Scan for the cell matching the given text and deliver its (X, Y) coordinate at center. 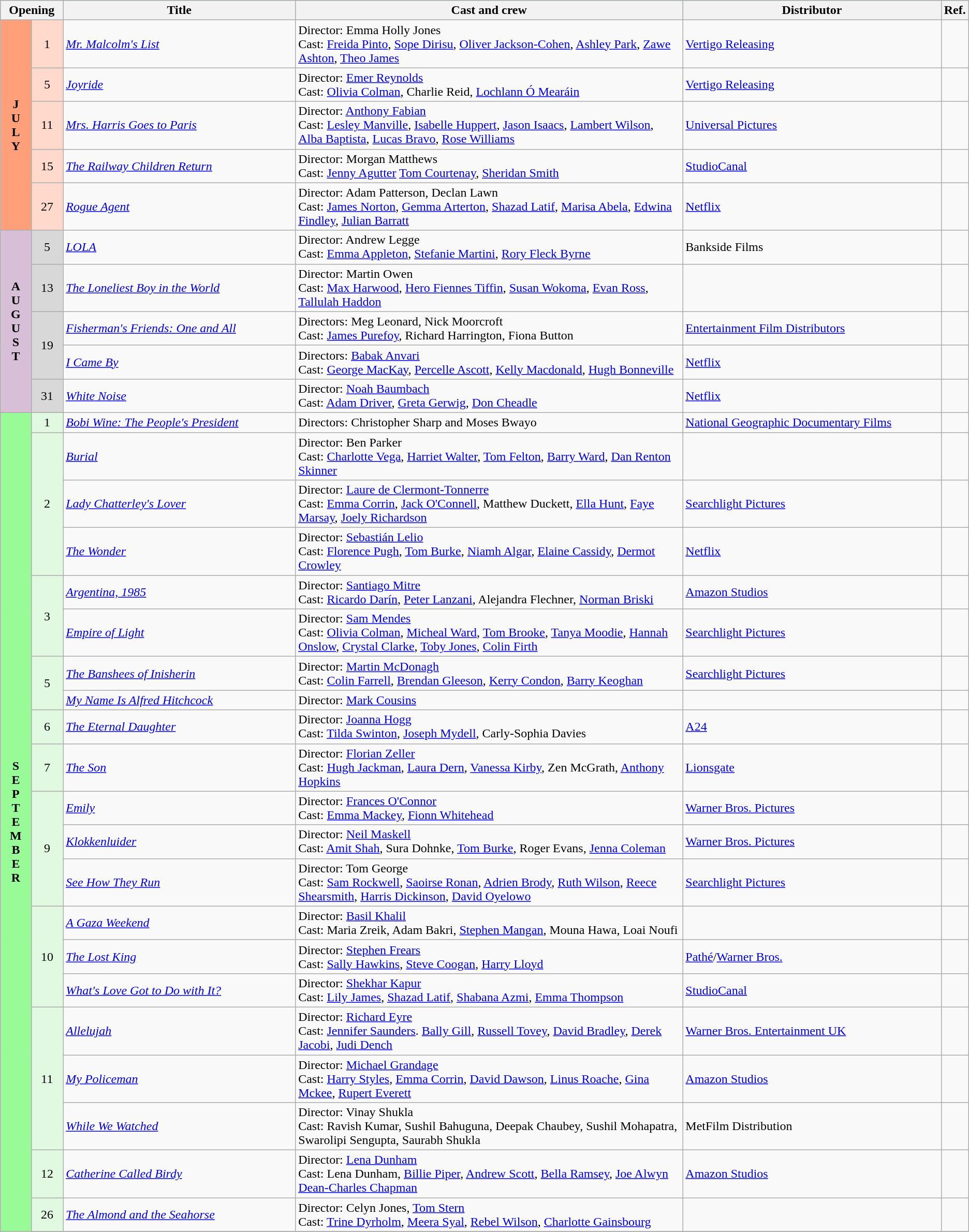
Mr. Malcolm's List (179, 44)
Director: Emma Holly Jones Cast: Freida Pinto, Sope Dirisu, Oliver Jackson-Cohen, Ashley Park, Zawe Ashton, Theo James (489, 44)
Fisherman's Friends: One and All (179, 328)
Bankside Films (812, 247)
Director: Mark Cousins (489, 700)
Director: Noah Baumbach Cast: Adam Driver, Greta Gerwig, Don Cheadle (489, 395)
The Banshees of Inisherin (179, 674)
Mrs. Harris Goes to Paris (179, 125)
See How They Run (179, 882)
A Gaza Weekend (179, 923)
I Came By (179, 362)
The Son (179, 767)
Burial (179, 456)
My Policeman (179, 1078)
Director: Michael Grandage Cast: Harry Styles, Emma Corrin, David Dawson, Linus Roache, Gina Mckee, Rupert Everett (489, 1078)
Joyride (179, 85)
Director: Sebastián Lelio Cast: Florence Pugh, Tom Burke, Niamh Algar, Elaine Cassidy, Dermot Crowley (489, 552)
The Lost King (179, 956)
Klokkenluider (179, 841)
Director: Stephen Frears Cast: Sally Hawkins, Steve Coogan, Harry Lloyd (489, 956)
Directors: Christopher Sharp and Moses Bwayo (489, 422)
Director: Adam Patterson, Declan Lawn Cast: James Norton, Gemma Arterton, Shazad Latif, Marisa Abela, Edwina Findley, Julian Barratt (489, 206)
3 (47, 616)
MetFilm Distribution (812, 1126)
Bobi Wine: The People's President (179, 422)
Director: Morgan Matthews Cast: Jenny Agutter Tom Courtenay, Sheridan Smith (489, 166)
Director: Neil Maskell Cast: Amit Shah, Sura Dohnke, Tom Burke, Roger Evans, Jenna Coleman (489, 841)
Director: Tom George Cast: Sam Rockwell, Saoirse Ronan, Adrien Brody, Ruth Wilson, Reece Shearsmith, Harris Dickinson, David Oyelowo (489, 882)
Director: Richard Eyre Cast: Jennifer Saunders. Bally Gill, Russell Tovey, David Bradley, Derek Jacobi, Judi Dench (489, 1031)
The Eternal Daughter (179, 726)
LOLA (179, 247)
19 (47, 345)
13 (47, 288)
AUGUST (16, 321)
Rogue Agent (179, 206)
9 (47, 849)
Ref. (955, 10)
15 (47, 166)
10 (47, 956)
Warner Bros. Entertainment UK (812, 1031)
While We Watched (179, 1126)
Distributor (812, 10)
Pathé/Warner Bros. (812, 956)
Director: Santiago Mitre Cast: Ricardo Darín, Peter Lanzani, Alejandra Flechner, Norman Briski (489, 592)
The Almond and the Seahorse (179, 1215)
SEPTEMBER (16, 822)
Director: Ben Parker Cast: Charlotte Vega, Harriet Walter, Tom Felton, Barry Ward, Dan Renton Skinner (489, 456)
Director: Shekhar Kapur Cast: Lily James, Shazad Latif, Shabana Azmi, Emma Thompson (489, 990)
Allelujah (179, 1031)
Universal Pictures (812, 125)
26 (47, 1215)
Director: Martin Owen Cast: Max Harwood, Hero Fiennes Tiffin, Susan Wokoma, Evan Ross, Tallulah Haddon (489, 288)
Director: Laure de Clermont-Tonnerre Cast: Emma Corrin, Jack O'Connell, Matthew Duckett, Ella Hunt, Faye Marsay, Joely Richardson (489, 504)
White Noise (179, 395)
Director: Florian Zeller Cast: Hugh Jackman, Laura Dern, Vanessa Kirby, Zen McGrath, Anthony Hopkins (489, 767)
Director: Sam Mendes Cast: Olivia Colman, Micheal Ward, Tom Brooke, Tanya Moodie, Hannah Onslow, Crystal Clarke, Toby Jones, Colin Firth (489, 633)
Director: Anthony Fabian Cast: Lesley Manville, Isabelle Huppert, Jason Isaacs, Lambert Wilson, Alba Baptista, Lucas Bravo, Rose Williams (489, 125)
Entertainment Film Distributors (812, 328)
31 (47, 395)
Director: Vinay Shukla Cast: Ravish Kumar, Sushil Bahuguna, Deepak Chaubey, Sushil Mohapatra, Swarolipi Sengupta, Saurabh Shukla (489, 1126)
The Wonder (179, 552)
My Name Is Alfred Hitchcock (179, 700)
Directors: Meg Leonard, Nick Moorcroft Cast: James Purefoy, Richard Harrington, Fiona Button (489, 328)
Director: Emer Reynolds Cast: Olivia Colman, Charlie Reid, Lochlann Ó Mearáin (489, 85)
The Loneliest Boy in the World (179, 288)
What's Love Got to Do with It? (179, 990)
JULY (16, 125)
A24 (812, 726)
The Railway Children Return (179, 166)
Lady Chatterley's Lover (179, 504)
Director: Andrew Legge Cast: Emma Appleton, Stefanie Martini, Rory Fleck Byrne (489, 247)
Director: Joanna Hogg Cast: Tilda Swinton, Joseph Mydell, Carly-Sophia Davies (489, 726)
Director: Celyn Jones, Tom Stern Cast: Trine Dyrholm, Meera Syal, Rebel Wilson, Charlotte Gainsbourg (489, 1215)
7 (47, 767)
Argentina, 1985 (179, 592)
12 (47, 1174)
Director: Basil Khalil Cast: Maria Zreik, Adam Bakri, Stephen Mangan, Mouna Hawa, Loai Noufi (489, 923)
Opening (32, 10)
27 (47, 206)
6 (47, 726)
Lionsgate (812, 767)
Director: Frances O'Connor Cast: Emma Mackey, Fionn Whitehead (489, 808)
Cast and crew (489, 10)
2 (47, 504)
Emily (179, 808)
Director: Lena Dunham Cast: Lena Dunham, Billie Piper, Andrew Scott, Bella Ramsey, Joe Alwyn Dean-Charles Chapman (489, 1174)
Empire of Light (179, 633)
Title (179, 10)
National Geographic Documentary Films (812, 422)
Directors: Babak Anvari Cast: George MacKay, Percelle Ascott, Kelly Macdonald, Hugh Bonneville (489, 362)
Director: Martin McDonagh Cast: Colin Farrell, Brendan Gleeson, Kerry Condon, Barry Keoghan (489, 674)
Catherine Called Birdy (179, 1174)
